Output the (X, Y) coordinate of the center of the cell containing the given text.  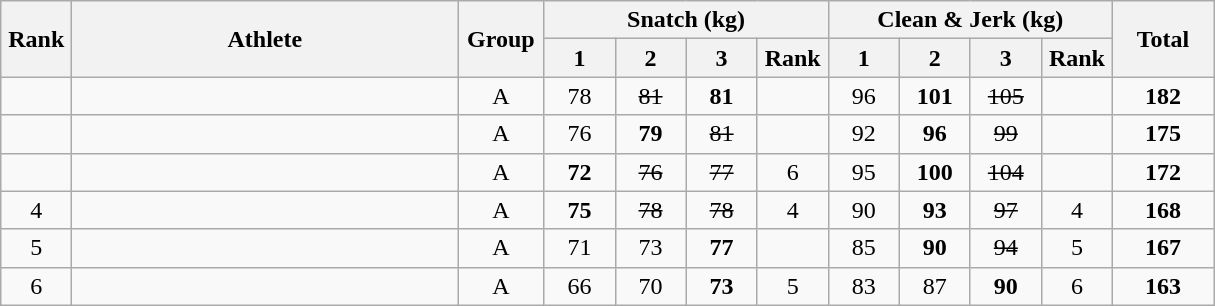
101 (934, 96)
182 (1162, 96)
105 (1006, 96)
172 (1162, 172)
92 (864, 134)
66 (580, 286)
95 (864, 172)
175 (1162, 134)
83 (864, 286)
Athlete (265, 39)
104 (1006, 172)
99 (1006, 134)
71 (580, 248)
75 (580, 210)
163 (1162, 286)
Clean & Jerk (kg) (970, 20)
70 (650, 286)
Group (501, 39)
85 (864, 248)
100 (934, 172)
79 (650, 134)
94 (1006, 248)
Snatch (kg) (686, 20)
97 (1006, 210)
Total (1162, 39)
93 (934, 210)
167 (1162, 248)
168 (1162, 210)
87 (934, 286)
72 (580, 172)
